Return the (X, Y) coordinate for the center point of the cell that contains the specified text.  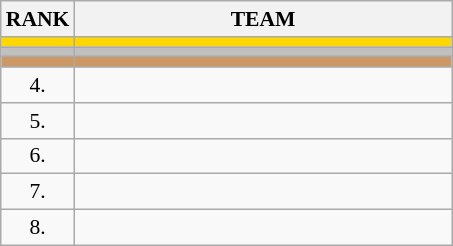
RANK (38, 19)
TEAM (262, 19)
5. (38, 121)
7. (38, 192)
8. (38, 228)
4. (38, 85)
6. (38, 156)
